Provide the (x, y) coordinate of the cell's center where the given text is located.  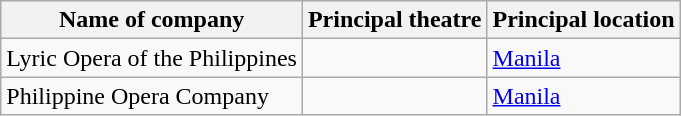
Lyric Opera of the Philippines (152, 58)
Principal theatre (394, 20)
Philippine Opera Company (152, 96)
Name of company (152, 20)
Principal location (584, 20)
